Pinpoint the cell where the given text exists, returning its [X, Y] midpoint coordinate. 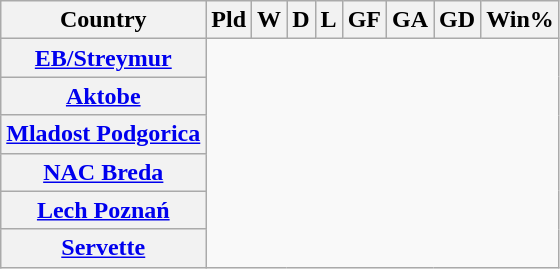
L [328, 20]
Win% [520, 20]
GD [458, 20]
NAC Breda [104, 172]
Servette [104, 248]
Mladost Podgorica [104, 134]
GF [364, 20]
GA [410, 20]
W [270, 20]
Pld [229, 20]
EB/Streymur [104, 58]
Lech Poznań [104, 210]
D [301, 20]
Aktobe [104, 96]
Country [104, 20]
